Identify which cell holds the provided text, then report its [x, y] central coordinate. 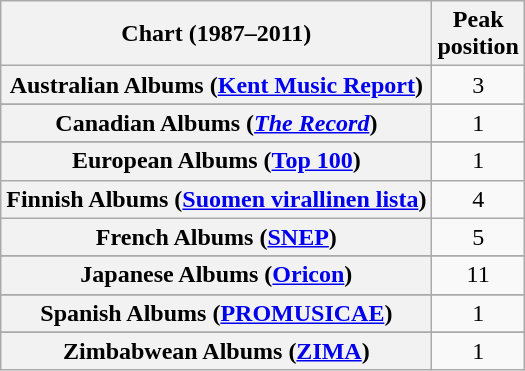
Peakposition [478, 34]
European Albums (Top 100) [216, 161]
Japanese Albums (Oricon) [216, 275]
Canadian Albums (The Record) [216, 123]
4 [478, 199]
3 [478, 85]
Australian Albums (Kent Music Report) [216, 85]
11 [478, 275]
Chart (1987–2011) [216, 34]
French Albums (SNEP) [216, 237]
Zimbabwean Albums (ZIMA) [216, 351]
5 [478, 237]
Finnish Albums (Suomen virallinen lista) [216, 199]
Spanish Albums (PROMUSICAE) [216, 313]
